Determine the (x, y) coordinate at the center of the cell enclosing the given text.  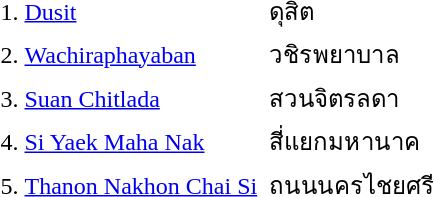
Suan Chitlada (144, 98)
Si Yaek Maha Nak (144, 142)
Wachiraphayaban (144, 54)
